Return the [X, Y] coordinate for the center point of the cell that contains the specified text.  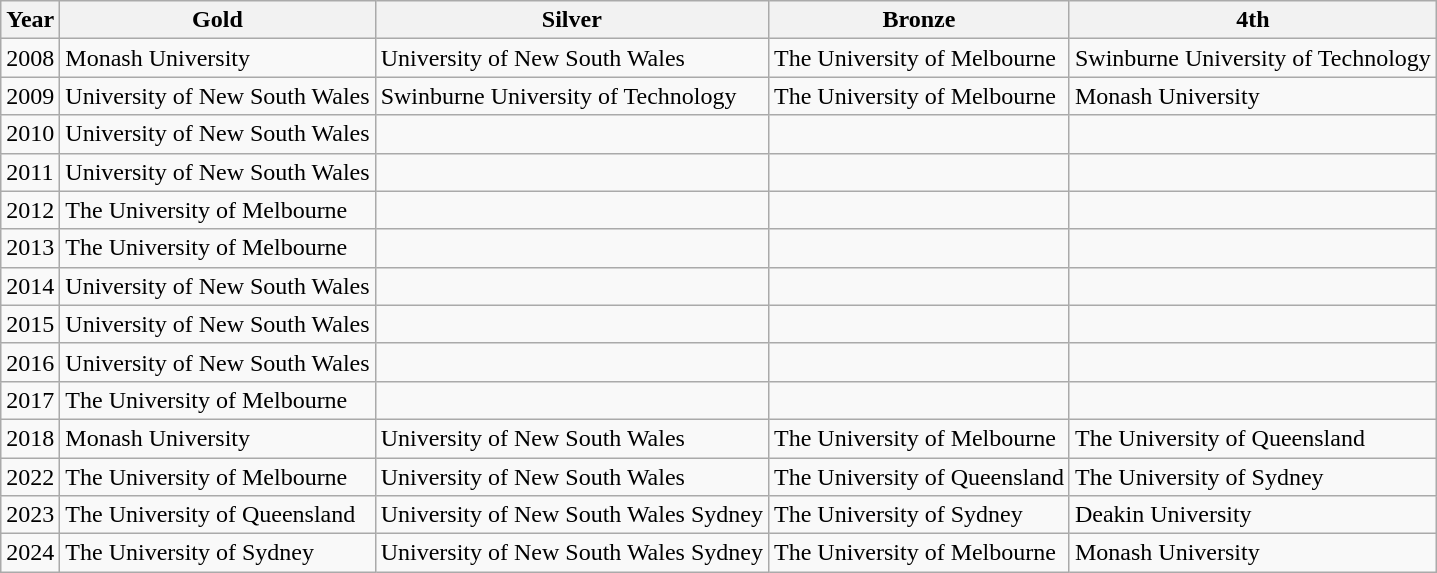
2008 [30, 58]
Deakin University [1252, 515]
2024 [30, 553]
2023 [30, 515]
2015 [30, 324]
2012 [30, 210]
2014 [30, 286]
Bronze [918, 20]
Year [30, 20]
2009 [30, 96]
2022 [30, 477]
2010 [30, 134]
Gold [218, 20]
2018 [30, 438]
2017 [30, 400]
2011 [30, 172]
4th [1252, 20]
Silver [572, 20]
2013 [30, 248]
2016 [30, 362]
